Detect which cell encompasses the target text, then output its [X, Y] center coordinate. 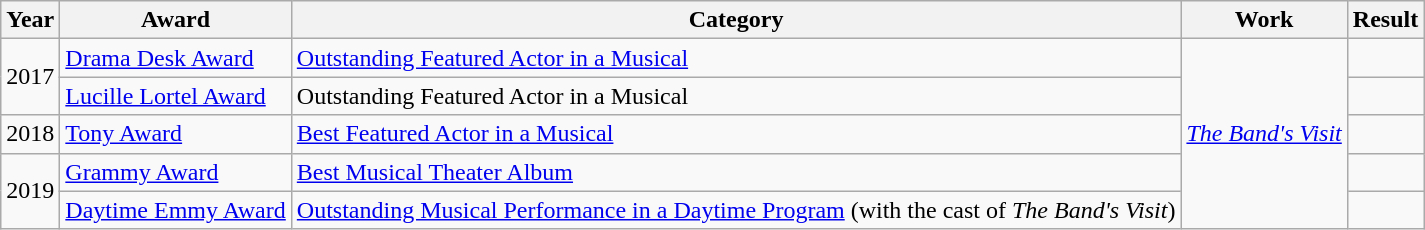
2019 [30, 191]
2017 [30, 77]
Year [30, 20]
2018 [30, 134]
Award [176, 20]
Best Musical Theater Album [736, 172]
Outstanding Musical Performance in a Daytime Program (with the cast of The Band's Visit) [736, 210]
Work [1264, 20]
Best Featured Actor in a Musical [736, 134]
Daytime Emmy Award [176, 210]
Tony Award [176, 134]
Grammy Award [176, 172]
Lucille Lortel Award [176, 96]
Category [736, 20]
Drama Desk Award [176, 58]
The Band's Visit [1264, 134]
Result [1385, 20]
